Return the (x, y) coordinate for the center point of the cell that contains the specified text.  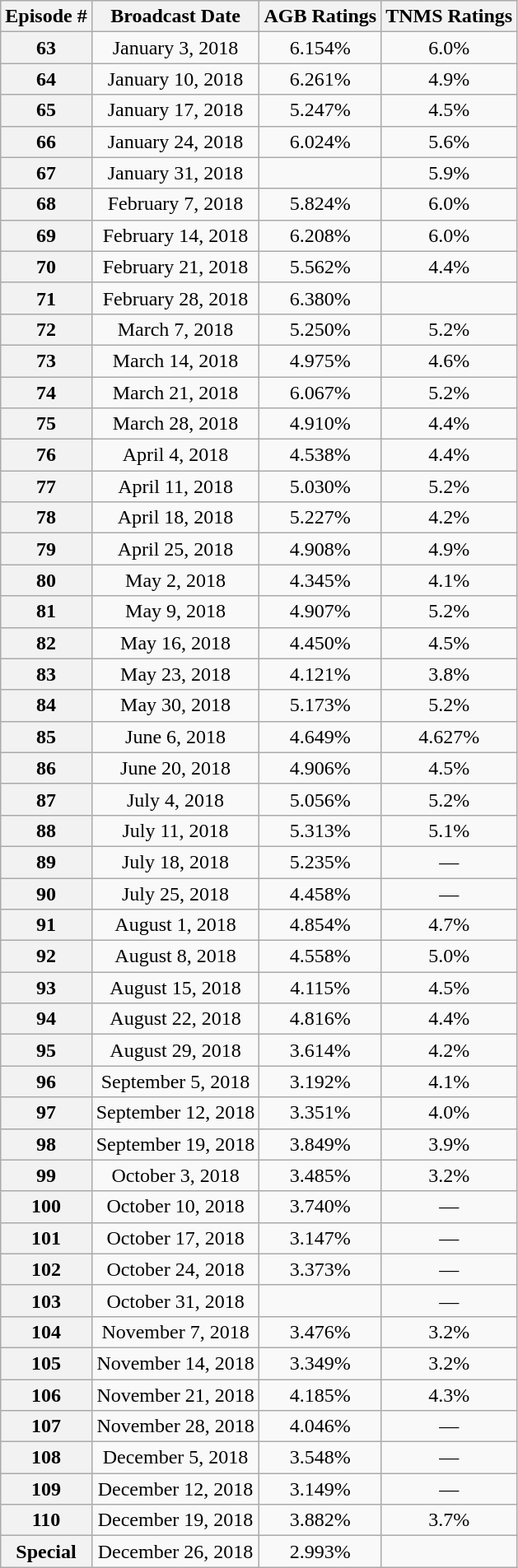
TNMS Ratings (450, 16)
92 (46, 956)
73 (46, 361)
January 10, 2018 (175, 79)
5.056% (320, 799)
December 5, 2018 (175, 1458)
69 (46, 235)
3.614% (320, 1050)
95 (46, 1050)
4.908% (320, 549)
3.192% (320, 1082)
August 29, 2018 (175, 1050)
November 28, 2018 (175, 1426)
September 12, 2018 (175, 1113)
5.824% (320, 204)
109 (46, 1489)
87 (46, 799)
4.3% (450, 1395)
66 (46, 142)
3.351% (320, 1113)
March 28, 2018 (175, 424)
90 (46, 893)
5.6% (450, 142)
84 (46, 705)
67 (46, 173)
4.115% (320, 988)
103 (46, 1300)
October 17, 2018 (175, 1238)
76 (46, 455)
5.250% (320, 329)
3.9% (450, 1144)
106 (46, 1395)
77 (46, 486)
March 14, 2018 (175, 361)
4.907% (320, 612)
4.558% (320, 956)
86 (46, 768)
4.975% (320, 361)
April 11, 2018 (175, 486)
5.1% (450, 831)
September 5, 2018 (175, 1082)
105 (46, 1363)
91 (46, 925)
5.235% (320, 862)
64 (46, 79)
4.816% (320, 1019)
November 21, 2018 (175, 1395)
AGB Ratings (320, 16)
6.380% (320, 298)
August 8, 2018 (175, 956)
4.910% (320, 424)
4.627% (450, 737)
July 18, 2018 (175, 862)
94 (46, 1019)
82 (46, 643)
February 28, 2018 (175, 298)
70 (46, 267)
4.185% (320, 1395)
110 (46, 1520)
101 (46, 1238)
83 (46, 674)
5.227% (320, 518)
July 4, 2018 (175, 799)
75 (46, 424)
3.373% (320, 1269)
5.247% (320, 110)
February 21, 2018 (175, 267)
81 (46, 612)
4.345% (320, 580)
5.173% (320, 705)
4.046% (320, 1426)
December 26, 2018 (175, 1552)
June 20, 2018 (175, 768)
71 (46, 298)
104 (46, 1332)
July 11, 2018 (175, 831)
3.849% (320, 1144)
99 (46, 1175)
November 14, 2018 (175, 1363)
108 (46, 1458)
79 (46, 549)
72 (46, 329)
February 7, 2018 (175, 204)
5.313% (320, 831)
5.9% (450, 173)
January 31, 2018 (175, 173)
August 22, 2018 (175, 1019)
December 12, 2018 (175, 1489)
65 (46, 110)
May 2, 2018 (175, 580)
January 3, 2018 (175, 48)
4.6% (450, 361)
May 23, 2018 (175, 674)
6.154% (320, 48)
October 10, 2018 (175, 1207)
August 1, 2018 (175, 925)
68 (46, 204)
3.147% (320, 1238)
January 24, 2018 (175, 142)
93 (46, 988)
63 (46, 48)
3.476% (320, 1332)
3.485% (320, 1175)
88 (46, 831)
February 14, 2018 (175, 235)
May 30, 2018 (175, 705)
December 19, 2018 (175, 1520)
July 25, 2018 (175, 893)
June 6, 2018 (175, 737)
May 16, 2018 (175, 643)
March 7, 2018 (175, 329)
October 24, 2018 (175, 1269)
3.548% (320, 1458)
April 25, 2018 (175, 549)
6.067% (320, 393)
August 15, 2018 (175, 988)
6.261% (320, 79)
4.0% (450, 1113)
3.7% (450, 1520)
April 18, 2018 (175, 518)
3.882% (320, 1520)
5.0% (450, 956)
Broadcast Date (175, 16)
3.349% (320, 1363)
6.024% (320, 142)
September 19, 2018 (175, 1144)
4.854% (320, 925)
April 4, 2018 (175, 455)
May 9, 2018 (175, 612)
97 (46, 1113)
4.906% (320, 768)
85 (46, 737)
4.450% (320, 643)
November 7, 2018 (175, 1332)
5.030% (320, 486)
74 (46, 393)
October 31, 2018 (175, 1300)
2.993% (320, 1552)
Episode # (46, 16)
3.149% (320, 1489)
78 (46, 518)
80 (46, 580)
4.121% (320, 674)
March 21, 2018 (175, 393)
Special (46, 1552)
3.8% (450, 674)
6.208% (320, 235)
4.458% (320, 893)
October 3, 2018 (175, 1175)
98 (46, 1144)
102 (46, 1269)
100 (46, 1207)
107 (46, 1426)
4.7% (450, 925)
January 17, 2018 (175, 110)
96 (46, 1082)
3.740% (320, 1207)
4.649% (320, 737)
5.562% (320, 267)
89 (46, 862)
4.538% (320, 455)
